Output the [x, y] coordinate of the center of the cell containing the given text.  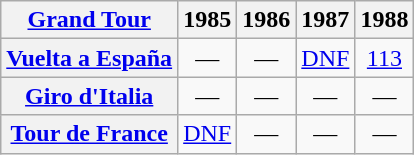
1986 [266, 20]
Grand Tour [90, 20]
Giro d'Italia [90, 96]
113 [384, 58]
1988 [384, 20]
Vuelta a España [90, 58]
1987 [326, 20]
1985 [208, 20]
Tour de France [90, 134]
